Determine the (x, y) coordinate at the center of the cell enclosing the given text.  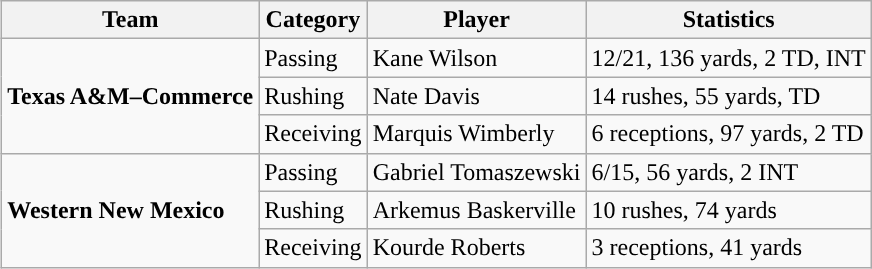
Gabriel Tomaszewski (476, 172)
Arkemus Baskerville (476, 210)
Category (313, 20)
Marquis Wimberly (476, 134)
3 receptions, 41 yards (728, 248)
12/21, 136 yards, 2 TD, INT (728, 58)
Nate Davis (476, 96)
10 rushes, 74 yards (728, 210)
Team (130, 20)
6/15, 56 yards, 2 INT (728, 172)
Kourde Roberts (476, 248)
Western New Mexico (130, 210)
Kane Wilson (476, 58)
Statistics (728, 20)
Texas A&M–Commerce (130, 96)
6 receptions, 97 yards, 2 TD (728, 134)
14 rushes, 55 yards, TD (728, 96)
Player (476, 20)
